Output the (x, y) coordinate of the center of the cell containing the given text.  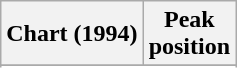
Chart (1994) (72, 34)
Peakposition (189, 34)
